Return the [X, Y] coordinate for the center point of the cell that contains the specified text.  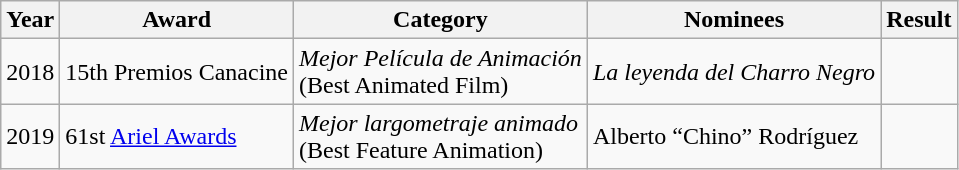
Year [30, 20]
Mejor Película de Animación(Best Animated Film) [441, 72]
2019 [30, 136]
Alberto “Chino” Rodríguez [734, 136]
61st Ariel Awards [177, 136]
Result [919, 20]
Nominees [734, 20]
La leyenda del Charro Negro [734, 72]
Award [177, 20]
Category [441, 20]
Mejor largometraje animado(Best Feature Animation) [441, 136]
2018 [30, 72]
15th Premios Canacine [177, 72]
